Find where the given text appears and provide that cell's center as (x, y) coordinate. 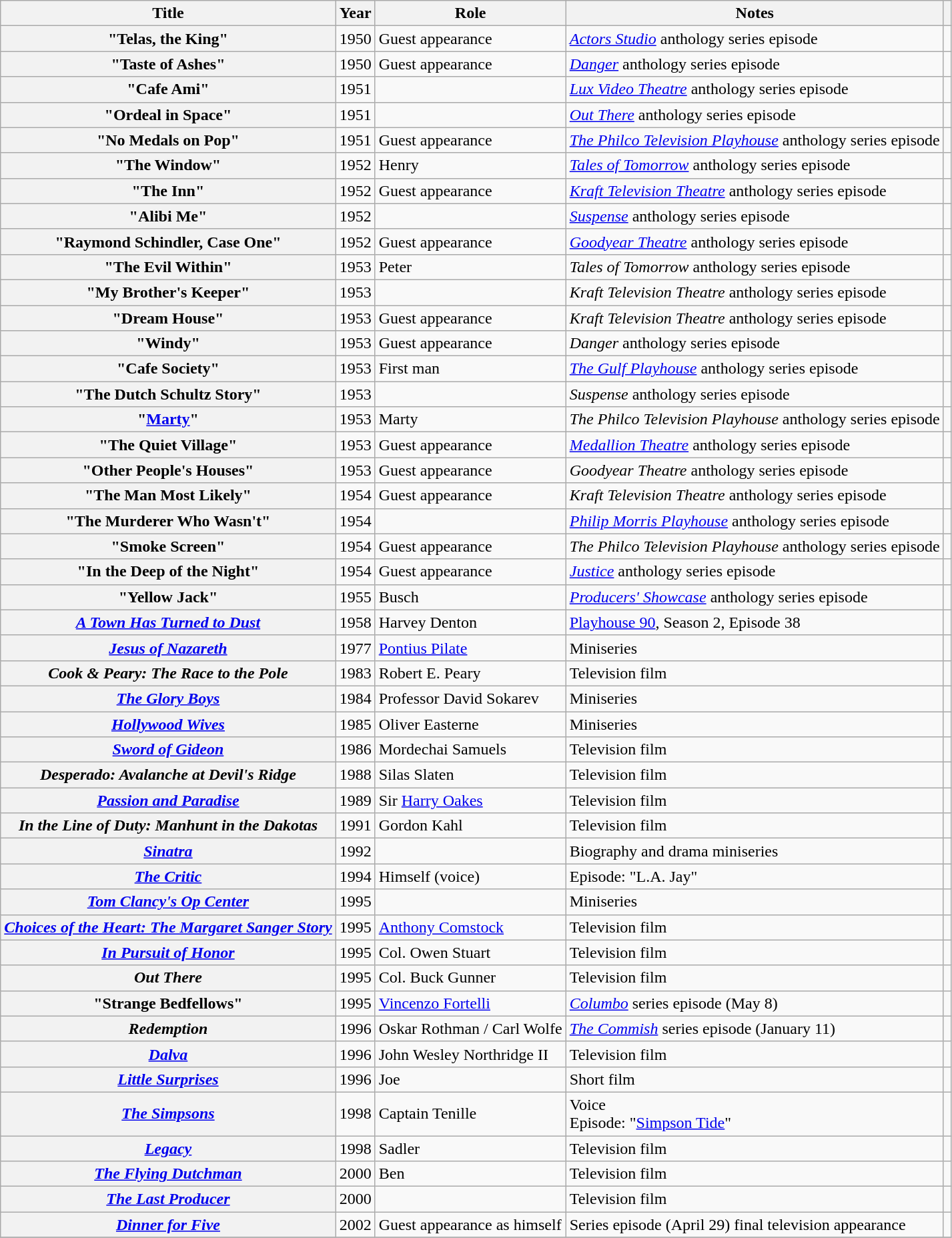
Captain Tenille (470, 1114)
"Dream House" (168, 318)
Justice anthology series episode (755, 572)
The Last Producer (168, 1199)
"Cafe Society" (168, 369)
Series episode (April 29) final television appearance (755, 1225)
First man (470, 369)
Sadler (470, 1148)
Out There (168, 978)
1977 (355, 648)
Actors Studio anthology series episode (755, 39)
1985 (355, 724)
2002 (355, 1225)
Episode: "L.A. Jay" (755, 876)
Short film (755, 1079)
"Raymond Schindler, Case One" (168, 241)
"Windy" (168, 344)
Oskar Rothman / Carl Wolfe (470, 1029)
Desperado: Avalanche at Devil's Ridge (168, 775)
A Town Has Turned to Dust (168, 622)
Tom Clancy's Op Center (168, 902)
Jesus of Nazareth (168, 648)
The Glory Boys (168, 698)
Legacy (168, 1148)
Robert E. Peary (470, 673)
"In the Deep of the Night" (168, 572)
Sword of Gideon (168, 750)
"The Murderer Who Wasn't" (168, 521)
Redemption (168, 1029)
Dalva (168, 1054)
Little Surprises (168, 1079)
1984 (355, 698)
"Taste of Ashes" (168, 64)
"The Evil Within" (168, 267)
Mordechai Samuels (470, 750)
Title (168, 13)
Notes (755, 13)
Lux Video Theatre anthology series episode (755, 89)
Vincenzo Fortelli (470, 1003)
Hollywood Wives (168, 724)
Anthony Comstock (470, 927)
Year (355, 13)
"The Dutch Schultz Story" (168, 394)
1992 (355, 851)
The Gulf Playhouse anthology series episode (755, 369)
Role (470, 13)
Oliver Easterne (470, 724)
Ben (470, 1174)
Busch (470, 597)
The Commish series episode (January 11) (755, 1029)
VoiceEpisode: "Simpson Tide" (755, 1114)
Producers' Showcase anthology series episode (755, 597)
"Alibi Me" (168, 216)
Philip Morris Playhouse anthology series episode (755, 521)
"The Window" (168, 165)
Himself (voice) (470, 876)
Pontius Pilate (470, 648)
"Strange Bedfellows" (168, 1003)
"Ordeal in Space" (168, 115)
1958 (355, 622)
"The Man Most Likely" (168, 496)
Sir Harry Oakes (470, 800)
The Critic (168, 876)
"Marty" (168, 420)
Professor David Sokarev (470, 698)
Biography and drama miniseries (755, 851)
John Wesley Northridge II (470, 1054)
1955 (355, 597)
"Cafe Ami" (168, 89)
1988 (355, 775)
1991 (355, 826)
"Yellow Jack" (168, 597)
Columbo series episode (May 8) (755, 1003)
"The Quiet Village" (168, 445)
1983 (355, 673)
The Simpsons (168, 1114)
1989 (355, 800)
1994 (355, 876)
Sinatra (168, 851)
Choices of the Heart: The Margaret Sanger Story (168, 927)
Gordon Kahl (470, 826)
"Smoke Screen" (168, 546)
Henry (470, 165)
Passion and Paradise (168, 800)
Medallion Theatre anthology series episode (755, 445)
Marty (470, 420)
Harvey Denton (470, 622)
"Telas, the King" (168, 39)
In Pursuit of Honor (168, 953)
Peter (470, 267)
Playhouse 90, Season 2, Episode 38 (755, 622)
"Other People's Houses" (168, 470)
"The Inn" (168, 191)
Guest appearance as himself (470, 1225)
Col. Owen Stuart (470, 953)
Silas Slaten (470, 775)
In the Line of Duty: Manhunt in the Dakotas (168, 826)
1986 (355, 750)
Dinner for Five (168, 1225)
"My Brother's Keeper" (168, 292)
The Flying Dutchman (168, 1174)
Cook & Peary: The Race to the Pole (168, 673)
Joe (470, 1079)
Out There anthology series episode (755, 115)
Col. Buck Gunner (470, 978)
"No Medals on Pop" (168, 140)
